Detect which cell encompasses the target text, then output its [x, y] center coordinate. 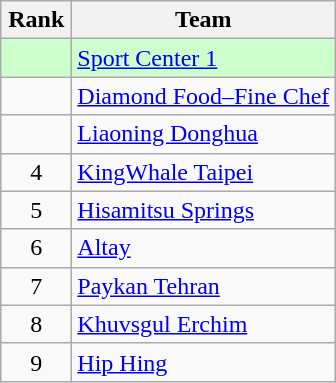
5 [36, 210]
KingWhale Taipei [204, 172]
Team [204, 20]
Hisamitsu Springs [204, 210]
Paykan Tehran [204, 286]
Rank [36, 20]
Diamond Food–Fine Chef [204, 96]
Khuvsgul Erchim [204, 324]
6 [36, 248]
Liaoning Donghua [204, 134]
8 [36, 324]
9 [36, 362]
7 [36, 286]
4 [36, 172]
Sport Center 1 [204, 58]
Altay [204, 248]
Hip Hing [204, 362]
